From the cell containing the given text, extract its center point as (X, Y) coordinate. 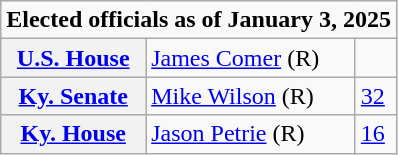
16 (376, 134)
James Comer (R) (251, 58)
Ky. House (74, 134)
Elected officials as of January 3, 2025 (199, 20)
Mike Wilson (R) (251, 96)
Ky. Senate (74, 96)
32 (376, 96)
U.S. House (74, 58)
Jason Petrie (R) (251, 134)
